Identify which cell holds the provided text, then report its (X, Y) central coordinate. 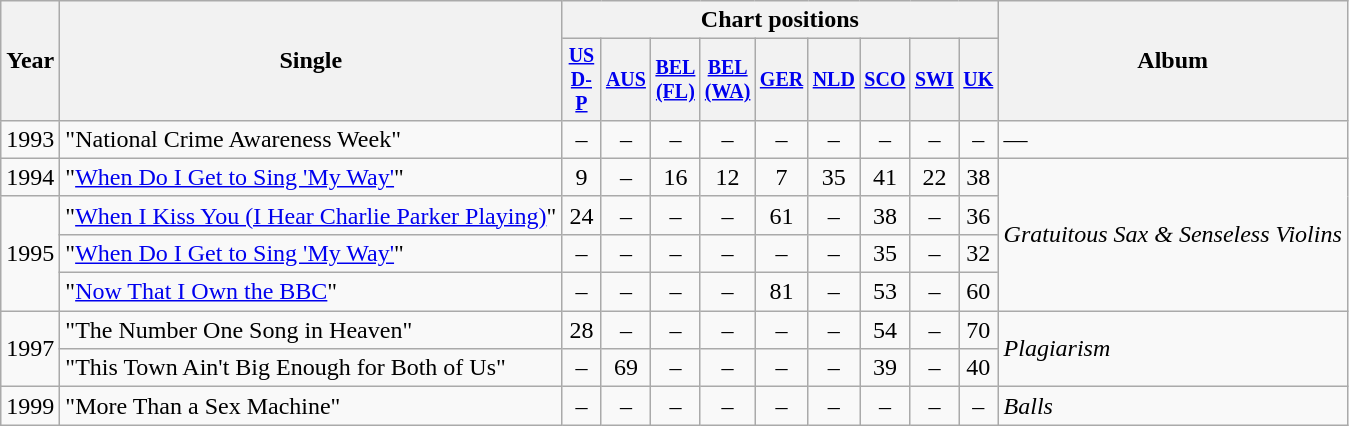
— (1172, 139)
1999 (30, 406)
1994 (30, 177)
40 (978, 368)
Gratuitous Sax & Senseless Violins (1172, 234)
32 (978, 253)
12 (728, 177)
9 (582, 177)
69 (626, 368)
28 (582, 330)
70 (978, 330)
39 (886, 368)
US D-P (582, 80)
53 (886, 292)
Balls (1172, 406)
"Now That I Own the BBC" (311, 292)
UK (978, 80)
GER (782, 80)
60 (978, 292)
Year (30, 61)
1993 (30, 139)
36 (978, 215)
SCO (886, 80)
BEL(FL) (676, 80)
1997 (30, 349)
54 (886, 330)
24 (582, 215)
41 (886, 177)
AUS (626, 80)
NLD (834, 80)
"When I Kiss You (I Hear Charlie Parker Playing)" (311, 215)
BEL(WA) (728, 80)
61 (782, 215)
"The Number One Song in Heaven" (311, 330)
Plagiarism (1172, 349)
"More Than a Sex Machine" (311, 406)
81 (782, 292)
"This Town Ain't Big Enough for Both of Us" (311, 368)
Chart positions (780, 20)
"National Crime Awareness Week" (311, 139)
SWI (934, 80)
22 (934, 177)
7 (782, 177)
1995 (30, 253)
16 (676, 177)
Album (1172, 61)
Single (311, 61)
